Scan for the cell matching the given text and deliver its (x, y) coordinate at center. 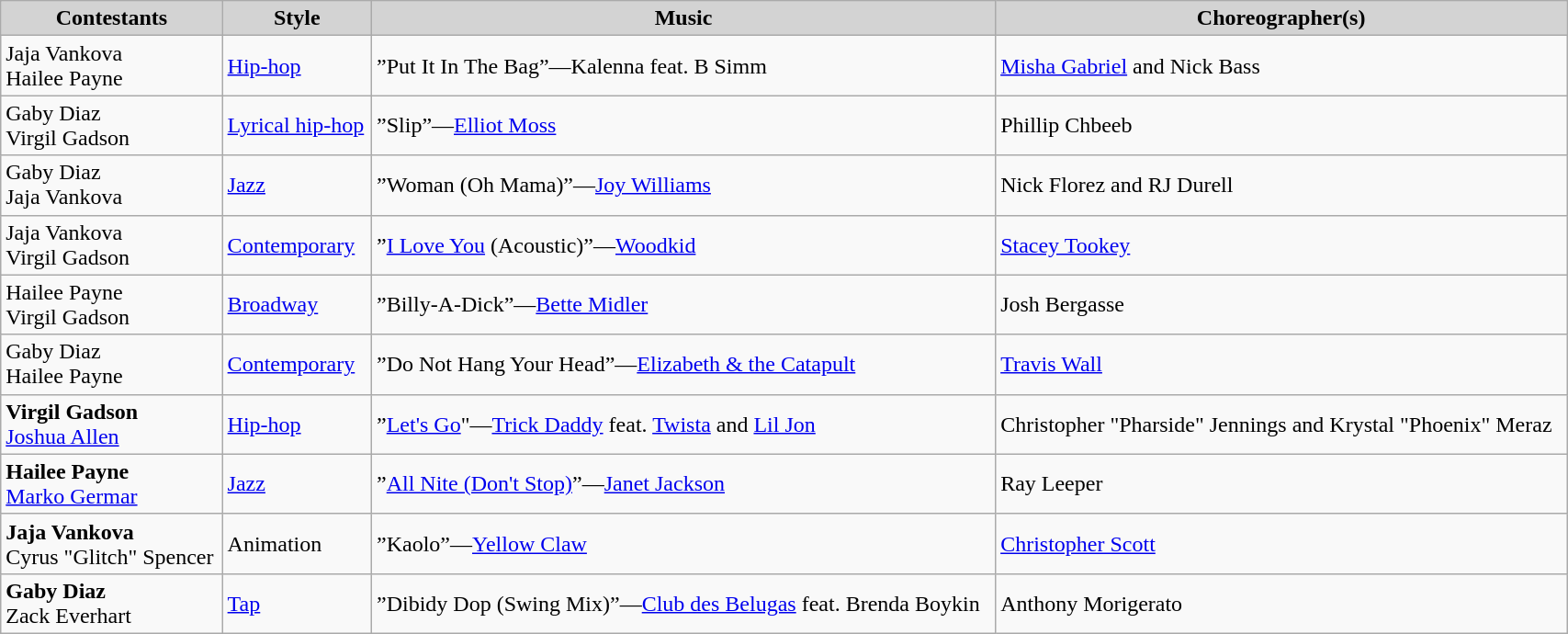
Christopher "Pharside" Jennings and Krystal "Phoenix" Meraz (1281, 425)
Music (683, 18)
Misha Gabriel and Nick Bass (1281, 66)
”Do Not Hang Your Head”—Elizabeth & the Catapult (683, 364)
Hailee Payne Marko Germar (112, 483)
”I Love You (Acoustic)”—Woodkid (683, 244)
Jaja Vankova Cyrus "Glitch" Spencer (112, 544)
Hailee Payne Virgil Gadson (112, 305)
Gaby Diaz Hailee Payne (112, 364)
Choreographer(s) (1281, 18)
”All Nite (Don't Stop)”—Janet Jackson (683, 483)
Nick Florez and RJ Durell (1281, 186)
”Let's Go"—Trick Daddy feat. Twista and Lil Jon (683, 425)
Gaby Diaz Virgil Gadson (112, 125)
Jaja Vankova Virgil Gadson (112, 244)
Contestants (112, 18)
Lyrical hip-hop (297, 125)
Josh Bergasse (1281, 305)
”Dibidy Dop (Swing Mix)”—Club des Belugas feat. Brenda Boykin (683, 603)
Style (297, 18)
Virgil Gadson Joshua Allen (112, 425)
”Put It In The Bag”—Kalenna feat. B Simm (683, 66)
”Woman (Oh Mama)”—Joy Williams (683, 186)
Phillip Chbeeb (1281, 125)
”Billy-A-Dick”—Bette Midler (683, 305)
Ray Leeper (1281, 483)
Travis Wall (1281, 364)
Jaja Vankova Hailee Payne (112, 66)
Anthony Morigerato (1281, 603)
”Kaolo”—Yellow Claw (683, 544)
Stacey Tookey (1281, 244)
Tap (297, 603)
Gaby Diaz Zack Everhart (112, 603)
Broadway (297, 305)
Animation (297, 544)
Gaby Diaz Jaja Vankova (112, 186)
”Slip”—Elliot Moss (683, 125)
Christopher Scott (1281, 544)
